Find where the given text appears and provide that cell's center as [x, y] coordinate. 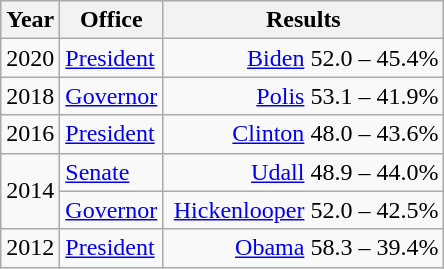
Polis 53.1 – 41.9% [304, 96]
Biden 52.0 – 45.4% [304, 58]
2014 [30, 191]
2016 [30, 134]
2020 [30, 58]
Results [304, 20]
2018 [30, 96]
Clinton 48.0 – 43.6% [304, 134]
Year [30, 20]
Senate [112, 172]
Obama 58.3 – 39.4% [304, 248]
Hickenlooper 52.0 – 42.5% [304, 210]
2012 [30, 248]
Udall 48.9 – 44.0% [304, 172]
Office [112, 20]
